Find where the given text appears and provide that cell's center as (x, y) coordinate. 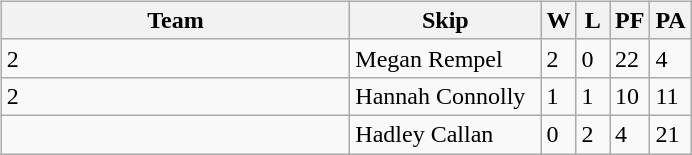
Hadley Callan (446, 134)
10 (630, 96)
Megan Rempel (446, 58)
22 (630, 58)
11 (670, 96)
W (558, 20)
21 (670, 134)
Hannah Connolly (446, 96)
Skip (446, 20)
L (593, 20)
Team (176, 20)
PA (670, 20)
PF (630, 20)
